Find where the given text appears and provide that cell's center as (x, y) coordinate. 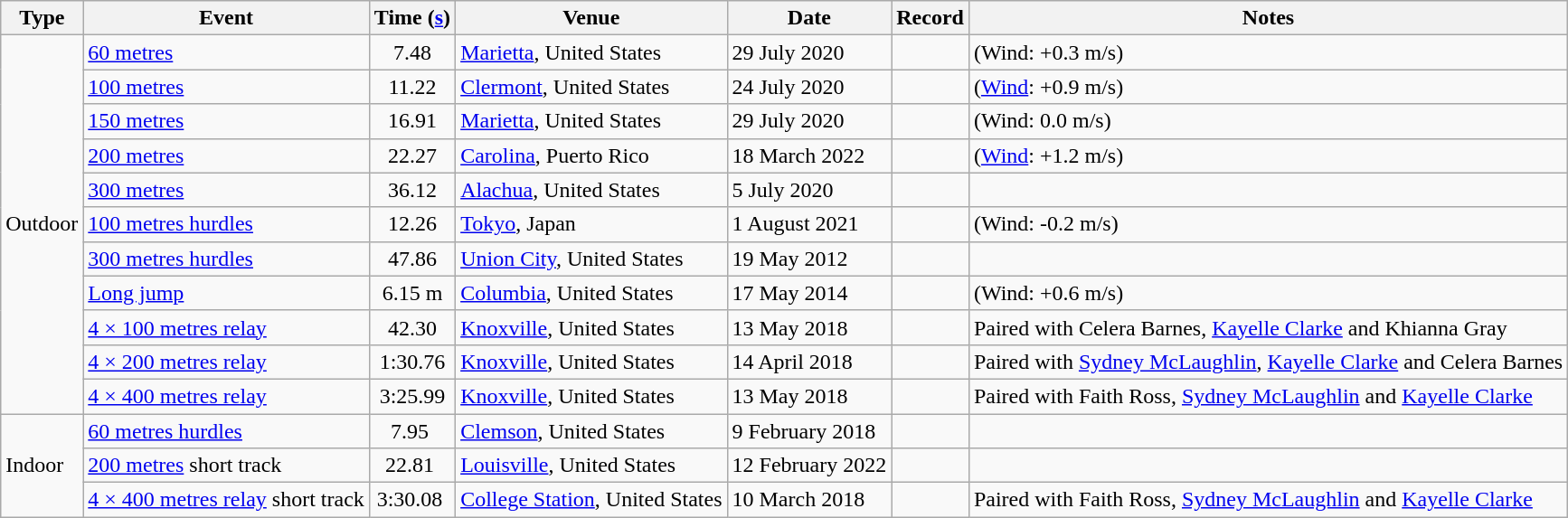
Tokyo, Japan (591, 224)
3:25.99 (412, 396)
Indoor (42, 466)
5 July 2020 (809, 190)
(Wind: 0.0 m/s) (1268, 121)
16.91 (412, 121)
Columbia, United States (591, 293)
100 metres (226, 87)
300 metres (226, 190)
12 February 2022 (809, 466)
Venue (591, 18)
1 August 2021 (809, 224)
(Wind: +0.6 m/s) (1268, 293)
60 metres hurdles (226, 431)
(Wind: +0.9 m/s) (1268, 87)
Outdoor (42, 224)
Event (226, 18)
1:30.76 (412, 362)
Clermont, United States (591, 87)
College Station, United States (591, 500)
19 May 2012 (809, 259)
6.15 m (412, 293)
200 metres (226, 155)
Alachua, United States (591, 190)
7.95 (412, 431)
Louisville, United States (591, 466)
9 February 2018 (809, 431)
22.81 (412, 466)
300 metres hurdles (226, 259)
3:30.08 (412, 500)
11.22 (412, 87)
Carolina, Puerto Rico (591, 155)
Paired with Celera Barnes, Kayelle Clarke and Khianna Gray (1268, 327)
42.30 (412, 327)
Long jump (226, 293)
60 metres (226, 52)
17 May 2014 (809, 293)
100 metres hurdles (226, 224)
Union City, United States (591, 259)
(Wind: -0.2 m/s) (1268, 224)
4 × 100 metres relay (226, 327)
Type (42, 18)
Date (809, 18)
Record (930, 18)
4 × 400 metres relay short track (226, 500)
(Wind: +0.3 m/s) (1268, 52)
Notes (1268, 18)
14 April 2018 (809, 362)
22.27 (412, 155)
12.26 (412, 224)
Clemson, United States (591, 431)
4 × 200 metres relay (226, 362)
(Wind: +1.2 m/s) (1268, 155)
7.48 (412, 52)
24 July 2020 (809, 87)
150 metres (226, 121)
Paired with Sydney McLaughlin, Kayelle Clarke and Celera Barnes (1268, 362)
200 metres short track (226, 466)
Time (s) (412, 18)
18 March 2022 (809, 155)
47.86 (412, 259)
4 × 400 metres relay (226, 396)
10 March 2018 (809, 500)
36.12 (412, 190)
